Extract the [X, Y] coordinate from the center of the cell holding the provided text.  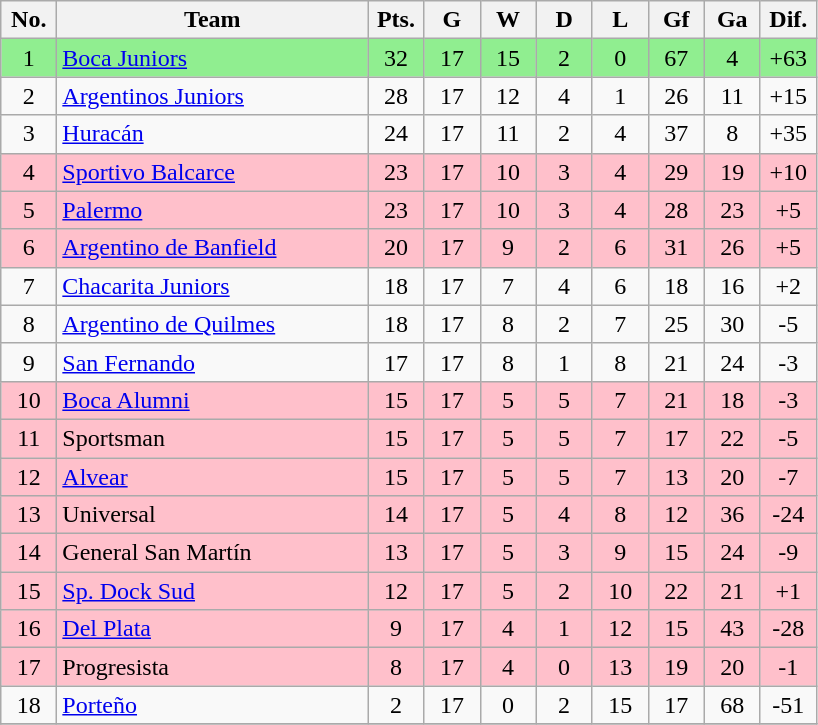
-7 [788, 477]
Del Plata [212, 629]
Huracán [212, 134]
Ga [732, 20]
No. [29, 20]
+2 [788, 286]
Universal [212, 515]
-51 [788, 705]
+1 [788, 591]
Team [212, 20]
Chacarita Juniors [212, 286]
Porteño [212, 705]
32 [396, 58]
Dif. [788, 20]
General San Martín [212, 553]
-24 [788, 515]
Sp. Dock Sud [212, 591]
Boca Alumni [212, 400]
+10 [788, 172]
-9 [788, 553]
37 [676, 134]
36 [732, 515]
Boca Juniors [212, 58]
Gf [676, 20]
31 [676, 248]
Palermo [212, 210]
G [452, 20]
68 [732, 705]
Argentino de Banfield [212, 248]
-28 [788, 629]
43 [732, 629]
San Fernando [212, 362]
Argentino de Quilmes [212, 324]
Sportsman [212, 438]
Pts. [396, 20]
+63 [788, 58]
Alvear [212, 477]
+15 [788, 96]
L [620, 20]
25 [676, 324]
-1 [788, 667]
30 [732, 324]
67 [676, 58]
W [508, 20]
Argentinos Juniors [212, 96]
+35 [788, 134]
Sportivo Balcarce [212, 172]
D [564, 20]
29 [676, 172]
Progresista [212, 667]
